Detect which cell encompasses the target text, then output its [x, y] center coordinate. 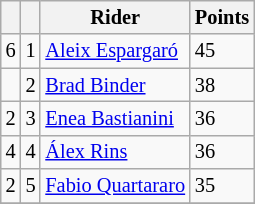
Brad Binder [115, 85]
5 [31, 186]
6 [11, 51]
35 [222, 186]
3 [31, 118]
Rider [115, 17]
Enea Bastianini [115, 118]
38 [222, 85]
Álex Rins [115, 152]
Fabio Quartararo [115, 186]
Aleix Espargaró [115, 51]
45 [222, 51]
Points [222, 17]
1 [31, 51]
